For the text-containing cell, return its midpoint in [X, Y] coordinate format. 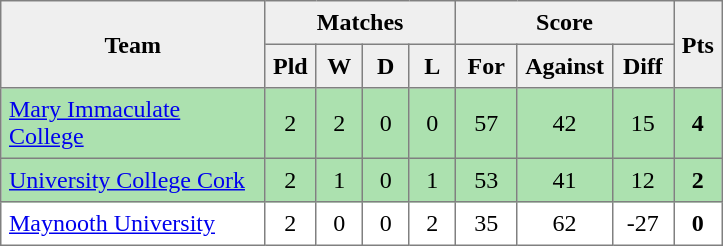
Maynooth University [133, 224]
4 [698, 123]
Against [564, 66]
12 [643, 180]
42 [564, 123]
15 [643, 123]
Diff [643, 66]
53 [486, 180]
-27 [643, 224]
41 [564, 180]
Pld [290, 66]
For [486, 66]
Mary Immaculate College [133, 123]
Team [133, 44]
Pts [698, 44]
W [339, 66]
Matches [360, 23]
University College Cork [133, 180]
L [432, 66]
62 [564, 224]
D [385, 66]
57 [486, 123]
Score [564, 23]
35 [486, 224]
